Detect which cell encompasses the target text, then output its [X, Y] center coordinate. 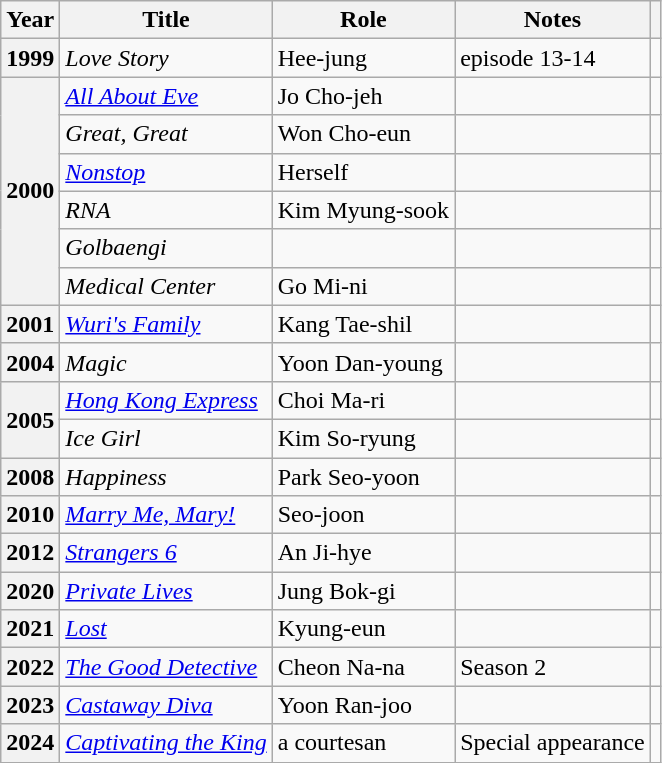
Kim So-ryung [363, 438]
Season 2 [553, 667]
Ice Girl [166, 438]
RNA [166, 210]
An Ji-hye [363, 553]
Hong Kong Express [166, 400]
1999 [30, 58]
Nonstop [166, 172]
Notes [553, 20]
2023 [30, 705]
Jung Bok-gi [363, 591]
Yoon Dan-young [363, 362]
Cheon Na-na [363, 667]
Title [166, 20]
Castaway Diva [166, 705]
a courtesan [363, 743]
2022 [30, 667]
Choi Ma-ri [363, 400]
Role [363, 20]
Herself [363, 172]
Special appearance [553, 743]
2020 [30, 591]
All About Eve [166, 96]
Kyung-eun [363, 629]
Kim Myung-sook [363, 210]
Magic [166, 362]
Private Lives [166, 591]
Medical Center [166, 286]
Strangers 6 [166, 553]
Marry Me, Mary! [166, 515]
Lost [166, 629]
Yoon Ran-joo [363, 705]
Won Cho-eun [363, 134]
2010 [30, 515]
Park Seo-yoon [363, 477]
2012 [30, 553]
Wuri's Family [166, 324]
Kang Tae-shil [363, 324]
Golbaengi [166, 248]
2004 [30, 362]
Love Story [166, 58]
2024 [30, 743]
Go Mi-ni [363, 286]
Great, Great [166, 134]
2021 [30, 629]
Hee-jung [363, 58]
Seo-joon [363, 515]
2008 [30, 477]
Happiness [166, 477]
2005 [30, 419]
2000 [30, 191]
Captivating the King [166, 743]
Year [30, 20]
Jo Cho-jeh [363, 96]
episode 13-14 [553, 58]
The Good Detective [166, 667]
2001 [30, 324]
